Locate the cell with the specified text and output its (X, Y) center coordinate. 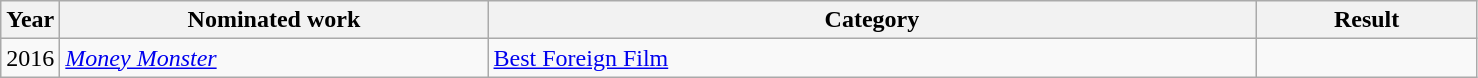
Category (872, 20)
2016 (30, 58)
Money Monster (274, 58)
Result (1366, 20)
Year (30, 20)
Best Foreign Film (872, 58)
Nominated work (274, 20)
